Find where the given text appears and provide that cell's center as (X, Y) coordinate. 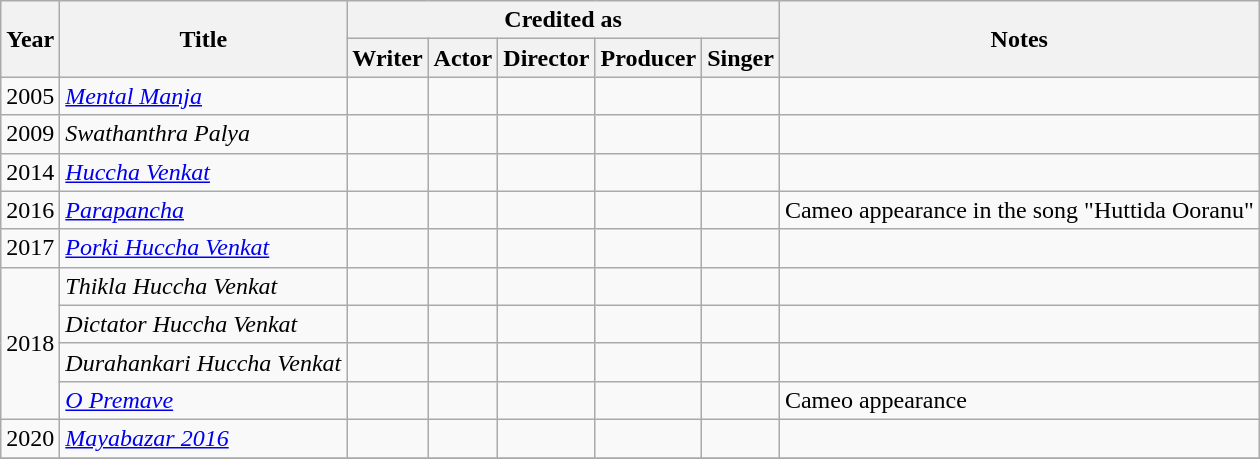
Singer (741, 58)
2016 (30, 210)
2018 (30, 343)
Mayabazar 2016 (204, 438)
O Premave (204, 400)
2005 (30, 96)
Dictator Huccha Venkat (204, 324)
Producer (648, 58)
2017 (30, 248)
Cameo appearance (1019, 400)
Year (30, 39)
Notes (1019, 39)
2014 (30, 172)
Mental Manja (204, 96)
Title (204, 39)
2020 (30, 438)
2009 (30, 134)
Porki Huccha Venkat (204, 248)
Parapancha (204, 210)
Huccha Venkat (204, 172)
Director (546, 58)
Thikla Huccha Venkat (204, 286)
Writer (388, 58)
Credited as (564, 20)
Cameo appearance in the song "Huttida Ooranu" (1019, 210)
Actor (463, 58)
Durahankari Huccha Venkat (204, 362)
Swathanthra Palya (204, 134)
